Extract the [x, y] coordinate from the center of the cell holding the provided text.  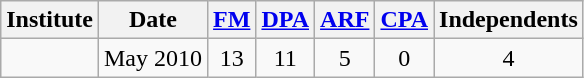
11 [286, 58]
ARF [345, 20]
0 [404, 58]
Institute [50, 20]
May 2010 [152, 58]
Date [152, 20]
5 [345, 58]
13 [232, 58]
FM [232, 20]
Independents [509, 20]
4 [509, 58]
DPA [286, 20]
CPA [404, 20]
